Capture the cell that displays the provided text and extract its (x, y) central coordinate. 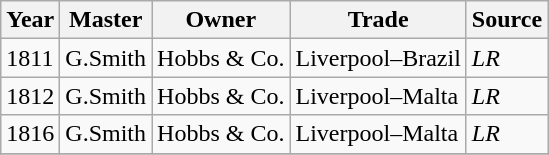
Source (506, 20)
Master (106, 20)
Trade (378, 20)
Year (30, 20)
Liverpool–Brazil (378, 58)
1811 (30, 58)
1812 (30, 96)
Owner (221, 20)
1816 (30, 134)
